Locate the cell with the specified text and output its (X, Y) center coordinate. 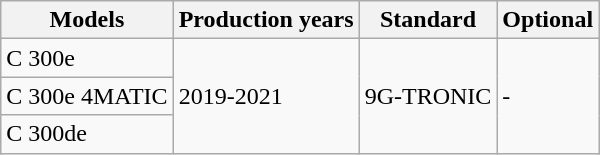
C 300e (87, 58)
C 300e 4MATIC (87, 96)
Optional (548, 20)
Models (87, 20)
9G-TRONIC (428, 96)
- (548, 96)
Production years (266, 20)
Standard (428, 20)
2019-2021 (266, 96)
C 300de (87, 134)
